Extract the [X, Y] coordinate from the center of the cell holding the provided text.  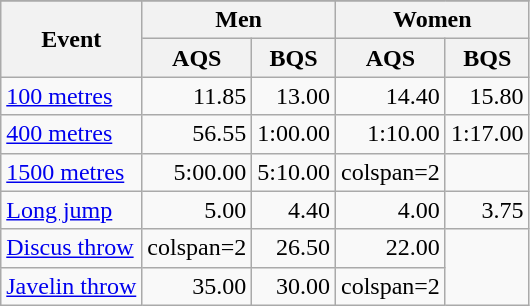
4.00 [390, 210]
13.00 [294, 96]
11.85 [197, 96]
Javelin throw [72, 286]
Discus throw [72, 248]
22.00 [390, 248]
Women [432, 20]
1:17.00 [487, 134]
Long jump [72, 210]
5.00 [197, 210]
400 metres [72, 134]
5:00.00 [197, 172]
Event [72, 39]
5:10.00 [294, 172]
30.00 [294, 286]
3.75 [487, 210]
1500 metres [72, 172]
56.55 [197, 134]
1:00.00 [294, 134]
100 metres [72, 96]
1:10.00 [390, 134]
14.40 [390, 96]
15.80 [487, 96]
Men [239, 20]
35.00 [197, 286]
4.40 [294, 210]
26.50 [294, 248]
